Search for the cell housing the specified text and yield its [X, Y] center coordinate. 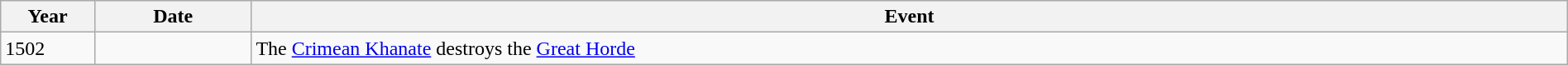
Date [172, 17]
1502 [48, 48]
The Crimean Khanate destroys the Great Horde [910, 48]
Event [910, 17]
Year [48, 17]
